Find where the given text appears and provide that cell's center as (X, Y) coordinate. 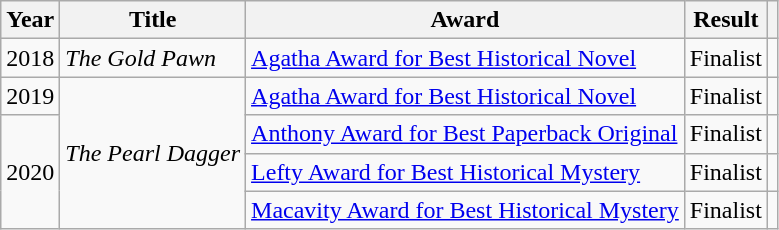
Lefty Award for Best Historical Mystery (466, 172)
Year (30, 20)
Title (153, 20)
2019 (30, 96)
The Gold Pawn (153, 58)
Award (466, 20)
Anthony Award for Best Paperback Original (466, 134)
Result (726, 20)
Macavity Award for Best Historical Mystery (466, 210)
2018 (30, 58)
The Pearl Dagger (153, 153)
2020 (30, 172)
